From the cell containing the given text, extract its center point as (X, Y) coordinate. 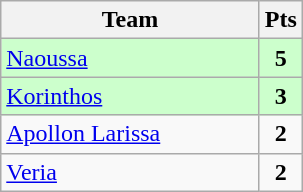
Naoussa (130, 58)
5 (280, 58)
3 (280, 96)
Pts (280, 20)
Veria (130, 172)
Korinthos (130, 96)
Apollon Larissa (130, 134)
Team (130, 20)
